For the text-containing cell, return its midpoint in (X, Y) coordinate format. 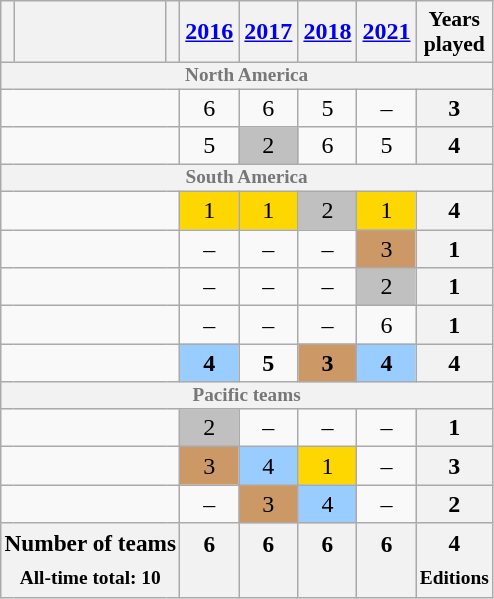
North America (247, 76)
4Editions (454, 560)
2017 (268, 32)
Yearsplayed (454, 32)
South America (247, 178)
Number of teamsAll-time total: 10 (90, 560)
Pacific teams (247, 396)
2018 (328, 32)
2016 (210, 32)
2021 (386, 32)
